Locate the cell with the specified text and output its [X, Y] center coordinate. 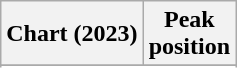
Peakposition [189, 34]
Chart (2023) [72, 34]
